Determine the (x, y) coordinate at the center of the cell enclosing the given text.  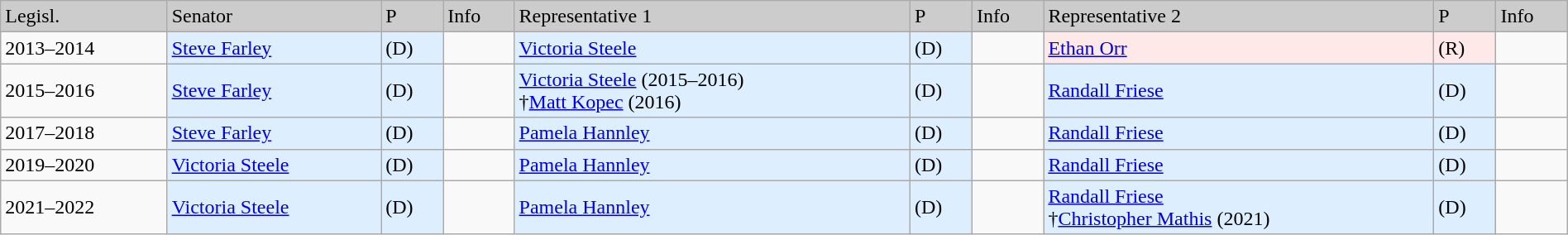
2019–2020 (84, 165)
Representative 1 (712, 17)
Senator (275, 17)
2017–2018 (84, 133)
2021–2022 (84, 207)
2015–2016 (84, 91)
Ethan Orr (1239, 48)
Victoria Steele (2015–2016)†Matt Kopec (2016) (712, 91)
Legisl. (84, 17)
(R) (1465, 48)
Representative 2 (1239, 17)
Randall Friese†Christopher Mathis (2021) (1239, 207)
2013–2014 (84, 48)
